Return the [x, y] coordinate for the center point of the cell that contains the specified text.  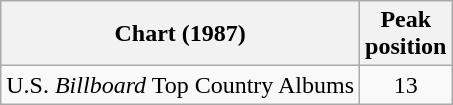
Chart (1987) [180, 34]
Peakposition [406, 34]
13 [406, 85]
U.S. Billboard Top Country Albums [180, 85]
